Search for the cell housing the specified text and yield its (X, Y) center coordinate. 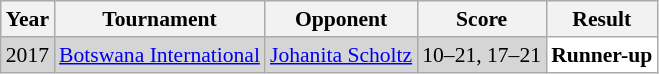
Runner-up (602, 55)
Botswana International (160, 55)
Johanita Scholtz (341, 55)
Opponent (341, 19)
Tournament (160, 19)
Result (602, 19)
Year (28, 19)
Score (482, 19)
10–21, 17–21 (482, 55)
2017 (28, 55)
